Determine the [X, Y] coordinate at the center of the cell enclosing the given text.  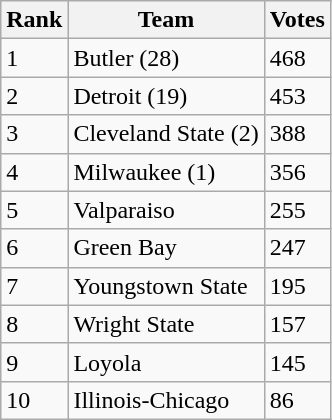
2 [34, 96]
4 [34, 172]
356 [297, 172]
Team [166, 20]
388 [297, 134]
Rank [34, 20]
8 [34, 324]
3 [34, 134]
157 [297, 324]
Valparaiso [166, 210]
195 [297, 286]
7 [34, 286]
Green Bay [166, 248]
9 [34, 362]
Butler (28) [166, 58]
86 [297, 400]
Youngstown State [166, 286]
1 [34, 58]
Loyola [166, 362]
Wright State [166, 324]
5 [34, 210]
468 [297, 58]
Milwaukee (1) [166, 172]
255 [297, 210]
145 [297, 362]
10 [34, 400]
247 [297, 248]
Votes [297, 20]
453 [297, 96]
Cleveland State (2) [166, 134]
6 [34, 248]
Detroit (19) [166, 96]
Illinois-Chicago [166, 400]
